Identify which cell holds the provided text, then report its (x, y) central coordinate. 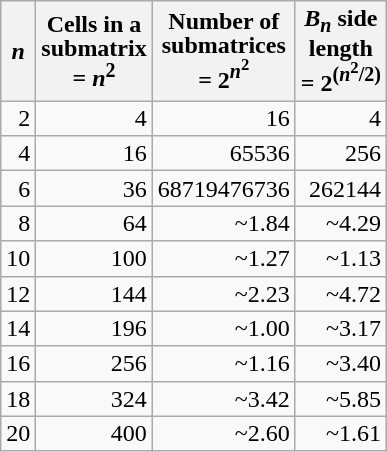
Bn sidelength= 2(n2/2) (340, 51)
~1.27 (224, 258)
~3.17 (340, 328)
18 (18, 398)
20 (18, 434)
~1.84 (224, 224)
14 (18, 328)
Cells in asubmatrix= n2 (94, 51)
8 (18, 224)
~1.16 (224, 364)
~5.85 (340, 398)
~3.42 (224, 398)
36 (94, 188)
400 (94, 434)
~2.60 (224, 434)
10 (18, 258)
~3.40 (340, 364)
Number ofsubmatrices= 2n2 (224, 51)
~4.29 (340, 224)
65536 (224, 154)
196 (94, 328)
68719476736 (224, 188)
n (18, 51)
324 (94, 398)
12 (18, 294)
~1.00 (224, 328)
144 (94, 294)
6 (18, 188)
2 (18, 118)
262144 (340, 188)
~1.13 (340, 258)
100 (94, 258)
~1.61 (340, 434)
~4.72 (340, 294)
~2.23 (224, 294)
64 (94, 224)
